Capture the cell that displays the provided text and extract its (X, Y) central coordinate. 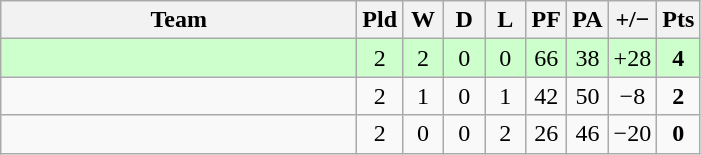
−8 (632, 96)
4 (678, 58)
Pld (380, 20)
26 (546, 134)
46 (588, 134)
L (506, 20)
PA (588, 20)
+/− (632, 20)
−20 (632, 134)
Team (179, 20)
38 (588, 58)
PF (546, 20)
+28 (632, 58)
Pts (678, 20)
66 (546, 58)
50 (588, 96)
W (424, 20)
42 (546, 96)
D (464, 20)
